Provide the (x, y) coordinate of the cell's center where the given text is located.  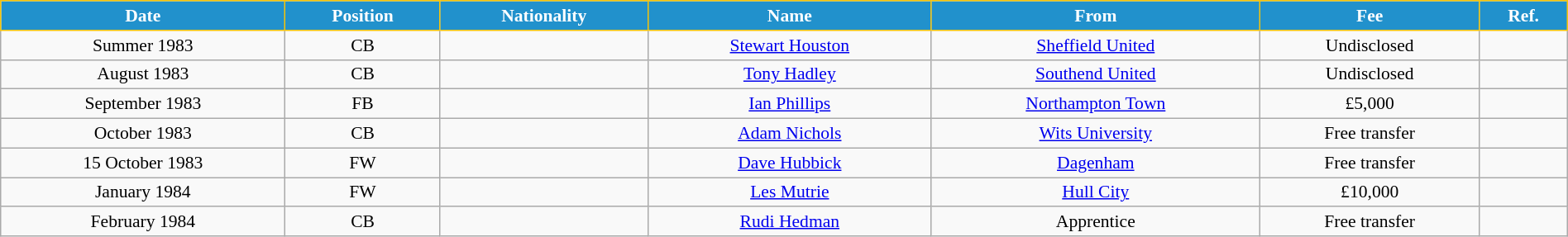
£10,000 (1370, 192)
FB (362, 104)
Fee (1370, 16)
Apprentice (1095, 222)
Les Mutrie (789, 192)
Southend United (1095, 74)
February 1984 (143, 222)
October 1983 (143, 134)
15 October 1983 (143, 163)
Dave Hubbick (789, 163)
Name (789, 16)
Tony Hadley (789, 74)
Wits University (1095, 134)
Position (362, 16)
Dagenham (1095, 163)
Nationality (544, 16)
Ian Phillips (789, 104)
September 1983 (143, 104)
From (1095, 16)
Rudi Hedman (789, 222)
Date (143, 16)
£5,000 (1370, 104)
Adam Nichols (789, 134)
Sheffield United (1095, 45)
Hull City (1095, 192)
January 1984 (143, 192)
Ref. (1523, 16)
Stewart Houston (789, 45)
August 1983 (143, 74)
Summer 1983 (143, 45)
Northampton Town (1095, 104)
